Output the [X, Y] coordinate of the center of the cell containing the given text.  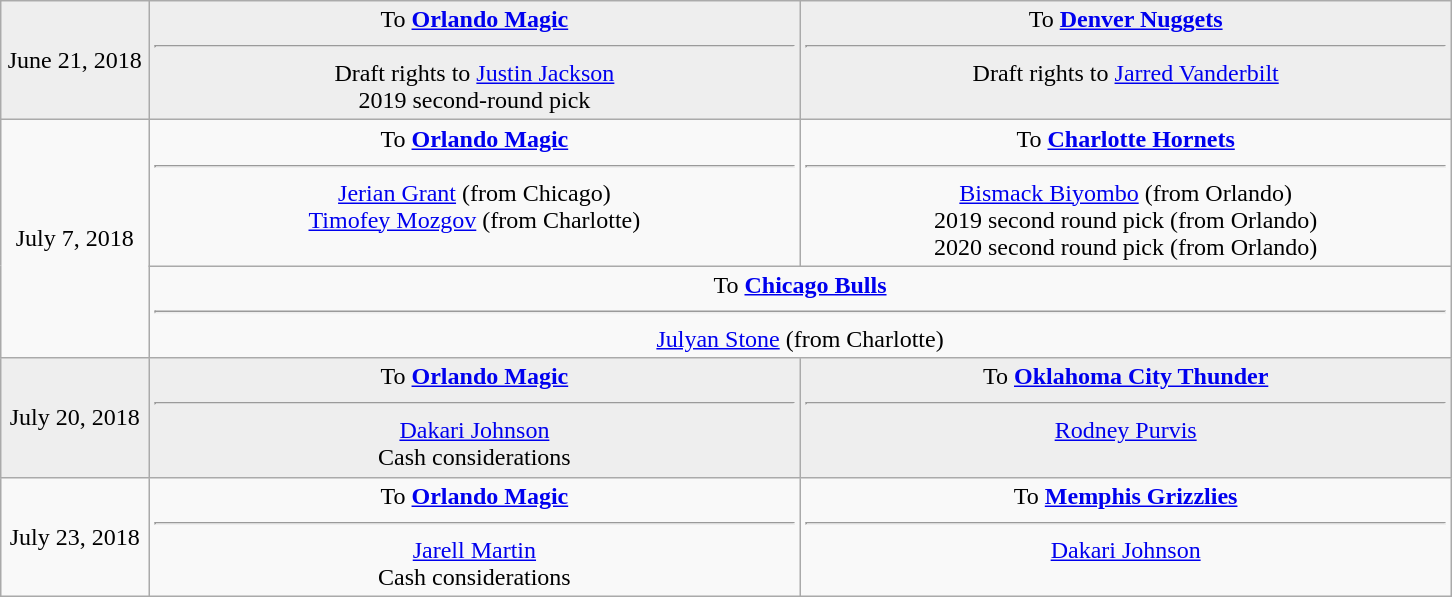
To Chicago BullsJulyan Stone (from Charlotte) [800, 312]
To Charlotte HornetsBismack Biyombo (from Orlando)2019 second round pick (from Orlando)2020 second round pick (from Orlando) [1126, 193]
To Memphis GrizzliesDakari Johnson [1126, 536]
July 20, 2018 [75, 418]
To Oklahoma City ThunderRodney Purvis [1126, 418]
July 7, 2018 [75, 239]
To Orlando MagicJarell MartinCash considerations [474, 536]
July 23, 2018 [75, 536]
To Orlando MagicDraft rights to Justin Jackson2019 second-round pick [474, 60]
To Orlando MagicJerian Grant (from Chicago)Timofey Mozgov (from Charlotte) [474, 193]
June 21, 2018 [75, 60]
To Orlando MagicDakari JohnsonCash considerations [474, 418]
To Denver NuggetsDraft rights to Jarred Vanderbilt [1126, 60]
